Return the [X, Y] coordinate for the center point of the cell that contains the specified text.  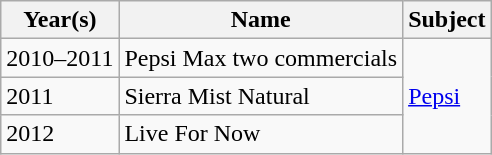
Pepsi [447, 96]
2011 [60, 96]
Pepsi Max two commercials [261, 58]
Subject [447, 20]
Name [261, 20]
Sierra Mist Natural [261, 96]
2012 [60, 134]
2010–2011 [60, 58]
Live For Now [261, 134]
Year(s) [60, 20]
